Output the (x, y) coordinate of the center of the cell containing the given text.  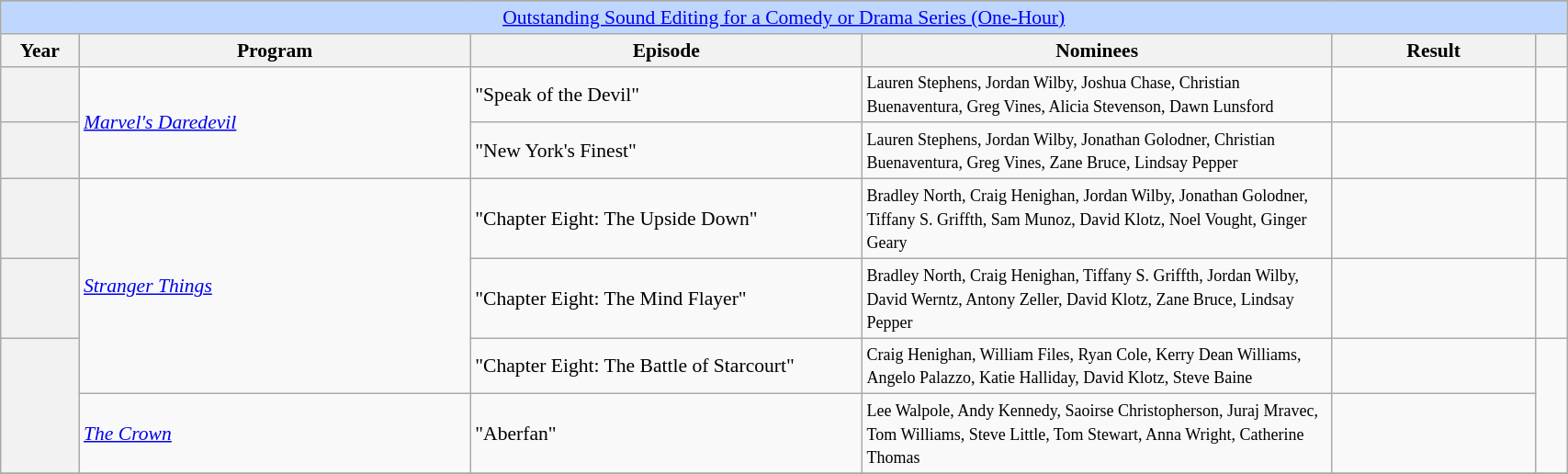
Program (275, 51)
"New York's Finest" (666, 151)
Nominees (1097, 51)
Episode (666, 51)
Craig Henighan, William Files, Ryan Cole, Kerry Dean Williams, Angelo Palazzo, Katie Halliday, David Klotz, Steve Baine (1097, 366)
"Speak of the Devil" (666, 94)
The Crown (275, 434)
Marvel's Daredevil (275, 122)
Result (1434, 51)
"Chapter Eight: The Battle of Starcourt" (666, 366)
Bradley North, Craig Henighan, Jordan Wilby, Jonathan Golodner, Tiffany S. Griffth, Sam Munoz, David Klotz, Noel Vought, Ginger Geary (1097, 219)
Lee Walpole, Andy Kennedy, Saoirse Christopherson, Juraj Mravec, Tom Williams, Steve Little, Tom Stewart, Anna Wright, Catherine Thomas (1097, 434)
Bradley North, Craig Henighan, Tiffany S. Griffth, Jordan Wilby, David Werntz, Antony Zeller, David Klotz, Zane Bruce, Lindsay Pepper (1097, 298)
"Aberfan" (666, 434)
Lauren Stephens, Jordan Wilby, Joshua Chase, Christian Buenaventura, Greg Vines, Alicia Stevenson, Dawn Lunsford (1097, 94)
Stranger Things (275, 287)
Lauren Stephens, Jordan Wilby, Jonathan Golodner, Christian Buenaventura, Greg Vines, Zane Bruce, Lindsay Pepper (1097, 151)
Outstanding Sound Editing for a Comedy or Drama Series (One-Hour) (784, 17)
"Chapter Eight: The Mind Flayer" (666, 298)
Year (40, 51)
"Chapter Eight: The Upside Down" (666, 219)
